Return the [X, Y] coordinate for the center point of the cell that contains the specified text.  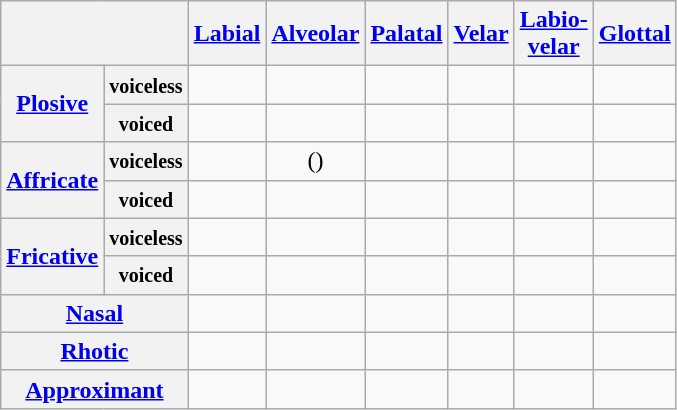
Velar [481, 34]
Plosive [52, 104]
Fricative [52, 256]
Labio-velar [554, 34]
Rhotic [94, 351]
Glottal [634, 34]
Approximant [94, 389]
Palatal [406, 34]
Affricate [52, 180]
Alveolar [316, 34]
Labial [227, 34]
Nasal [94, 313]
() [316, 161]
